Search for the cell housing the specified text and yield its (X, Y) center coordinate. 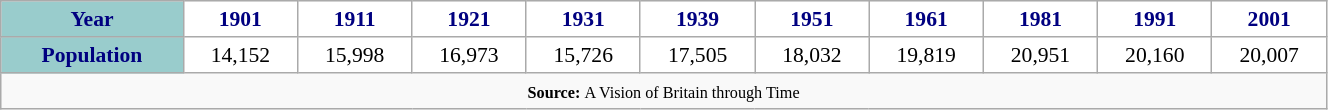
15,998 (354, 55)
2001 (1270, 19)
1991 (1155, 19)
1939 (697, 19)
20,007 (1270, 55)
14,152 (240, 55)
1951 (812, 19)
20,160 (1155, 55)
Year (92, 19)
1921 (469, 19)
18,032 (812, 55)
1911 (354, 19)
16,973 (469, 55)
20,951 (1040, 55)
1981 (1040, 19)
15,726 (583, 55)
1961 (926, 19)
Source: A Vision of Britain through Time (664, 92)
1901 (240, 19)
Population (92, 55)
17,505 (697, 55)
1931 (583, 19)
19,819 (926, 55)
